Identify which cell holds the provided text, then report its [X, Y] central coordinate. 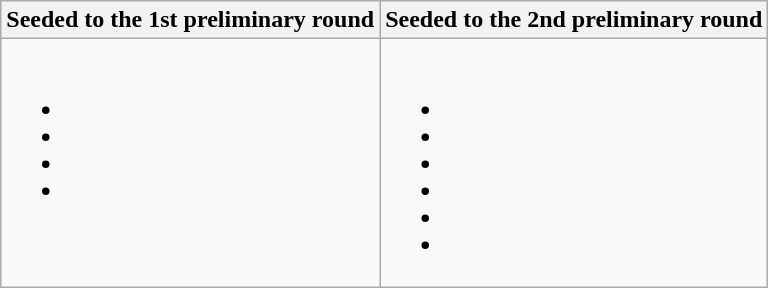
Seeded to the 2nd preliminary round [574, 20]
Seeded to the 1st preliminary round [190, 20]
